From the cell containing the given text, extract its center point as [x, y] coordinate. 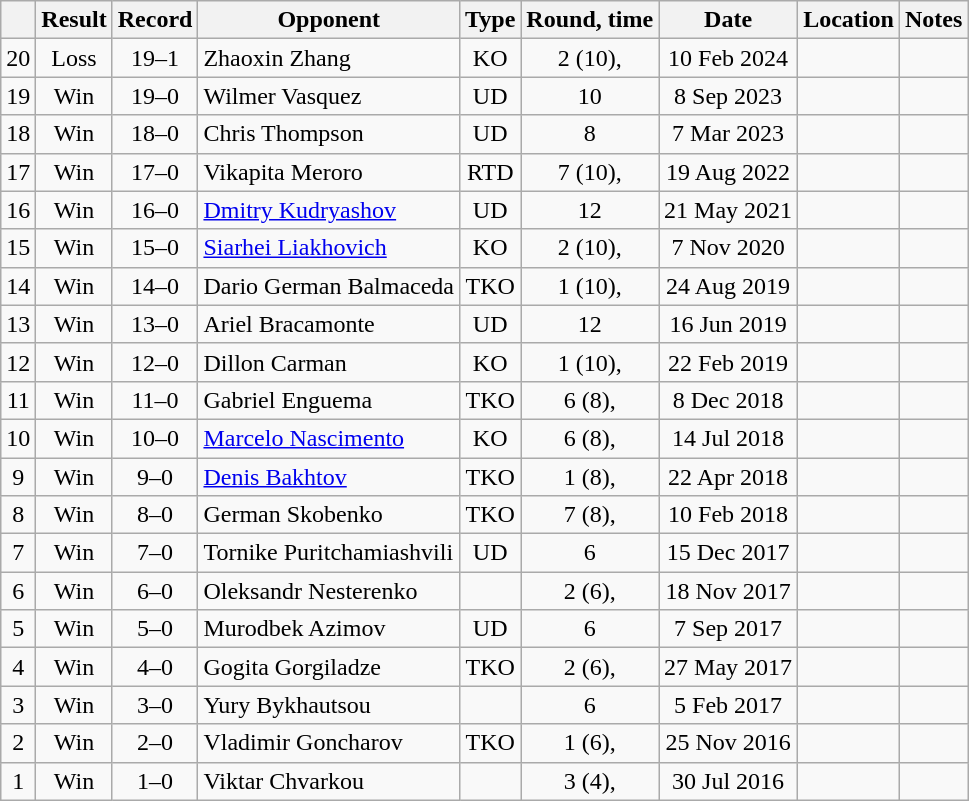
Type [490, 20]
Loss [74, 58]
Dario German Balmaceda [329, 286]
15–0 [155, 248]
1–0 [155, 781]
Chris Thompson [329, 134]
7 (8), [590, 515]
22 Apr 2018 [728, 477]
11–0 [155, 400]
Wilmer Vasquez [329, 96]
German Skobenko [329, 515]
RTD [490, 172]
9 [18, 477]
Dillon Carman [329, 362]
Marcelo Nascimento [329, 438]
Zhaoxin Zhang [329, 58]
8 Dec 2018 [728, 400]
22 Feb 2019 [728, 362]
Denis Bakhtov [329, 477]
15 [18, 248]
5 Feb 2017 [728, 705]
21 May 2021 [728, 210]
7 Nov 2020 [728, 248]
19–1 [155, 58]
19 Aug 2022 [728, 172]
10 Feb 2024 [728, 58]
Ariel Bracamonte [329, 324]
20 [18, 58]
2 [18, 743]
16 [18, 210]
19 [18, 96]
2–0 [155, 743]
17–0 [155, 172]
14 [18, 286]
15 Dec 2017 [728, 553]
Yury Bykhautsou [329, 705]
4–0 [155, 667]
Gogita Gorgiladze [329, 667]
7 (10), [590, 172]
3 (4), [590, 781]
Viktar Chvarkou [329, 781]
Opponent [329, 20]
6–0 [155, 591]
Tornike Puritchamiashvili [329, 553]
Notes [933, 20]
10 Feb 2018 [728, 515]
7 Mar 2023 [728, 134]
18 Nov 2017 [728, 591]
Round, time [590, 20]
3–0 [155, 705]
Vladimir Goncharov [329, 743]
4 [18, 667]
5 [18, 629]
13 [18, 324]
12–0 [155, 362]
Oleksandr Nesterenko [329, 591]
7–0 [155, 553]
1 (8), [590, 477]
25 Nov 2016 [728, 743]
Location [849, 20]
Vikapita Meroro [329, 172]
19–0 [155, 96]
Siarhei Liakhovich [329, 248]
3 [18, 705]
11 [18, 400]
7 Sep 2017 [728, 629]
14–0 [155, 286]
Result [74, 20]
7 [18, 553]
Record [155, 20]
16 Jun 2019 [728, 324]
9–0 [155, 477]
18–0 [155, 134]
8–0 [155, 515]
1 [18, 781]
13–0 [155, 324]
30 Jul 2016 [728, 781]
17 [18, 172]
16–0 [155, 210]
Dmitry Kudryashov [329, 210]
18 [18, 134]
10–0 [155, 438]
8 Sep 2023 [728, 96]
5–0 [155, 629]
1 (6), [590, 743]
14 Jul 2018 [728, 438]
27 May 2017 [728, 667]
24 Aug 2019 [728, 286]
Date [728, 20]
Gabriel Enguema [329, 400]
Murodbek Azimov [329, 629]
